For the text-containing cell, return its midpoint in (x, y) coordinate format. 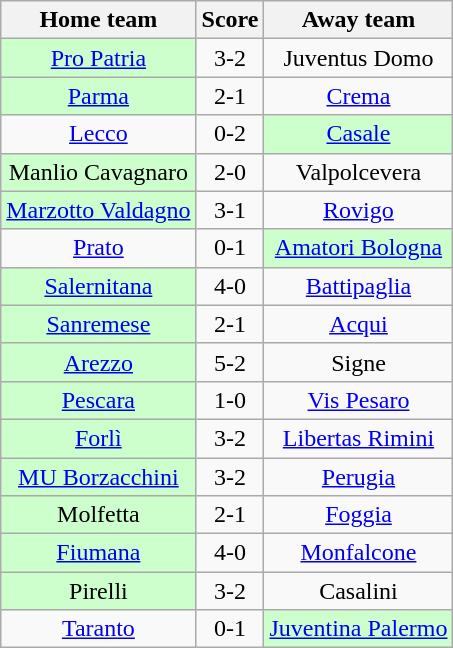
2-0 (230, 172)
Vis Pesaro (358, 400)
Taranto (98, 629)
Arezzo (98, 362)
Home team (98, 20)
Casalini (358, 591)
Forlì (98, 438)
Juventus Domo (358, 58)
0-2 (230, 134)
Juventina Palermo (358, 629)
Rovigo (358, 210)
Pescara (98, 400)
Salernitana (98, 286)
Casale (358, 134)
Pro Patria (98, 58)
Fiumana (98, 553)
Away team (358, 20)
3-1 (230, 210)
Parma (98, 96)
Marzotto Valdagno (98, 210)
Amatori Bologna (358, 248)
Acqui (358, 324)
MU Borzacchini (98, 477)
Lecco (98, 134)
1-0 (230, 400)
5-2 (230, 362)
Sanremese (98, 324)
Prato (98, 248)
Pirelli (98, 591)
Molfetta (98, 515)
Foggia (358, 515)
Battipaglia (358, 286)
Signe (358, 362)
Libertas Rimini (358, 438)
Valpolcevera (358, 172)
Score (230, 20)
Crema (358, 96)
Monfalcone (358, 553)
Manlio Cavagnaro (98, 172)
Perugia (358, 477)
